Return (x, y) of the center of cell containing provided text 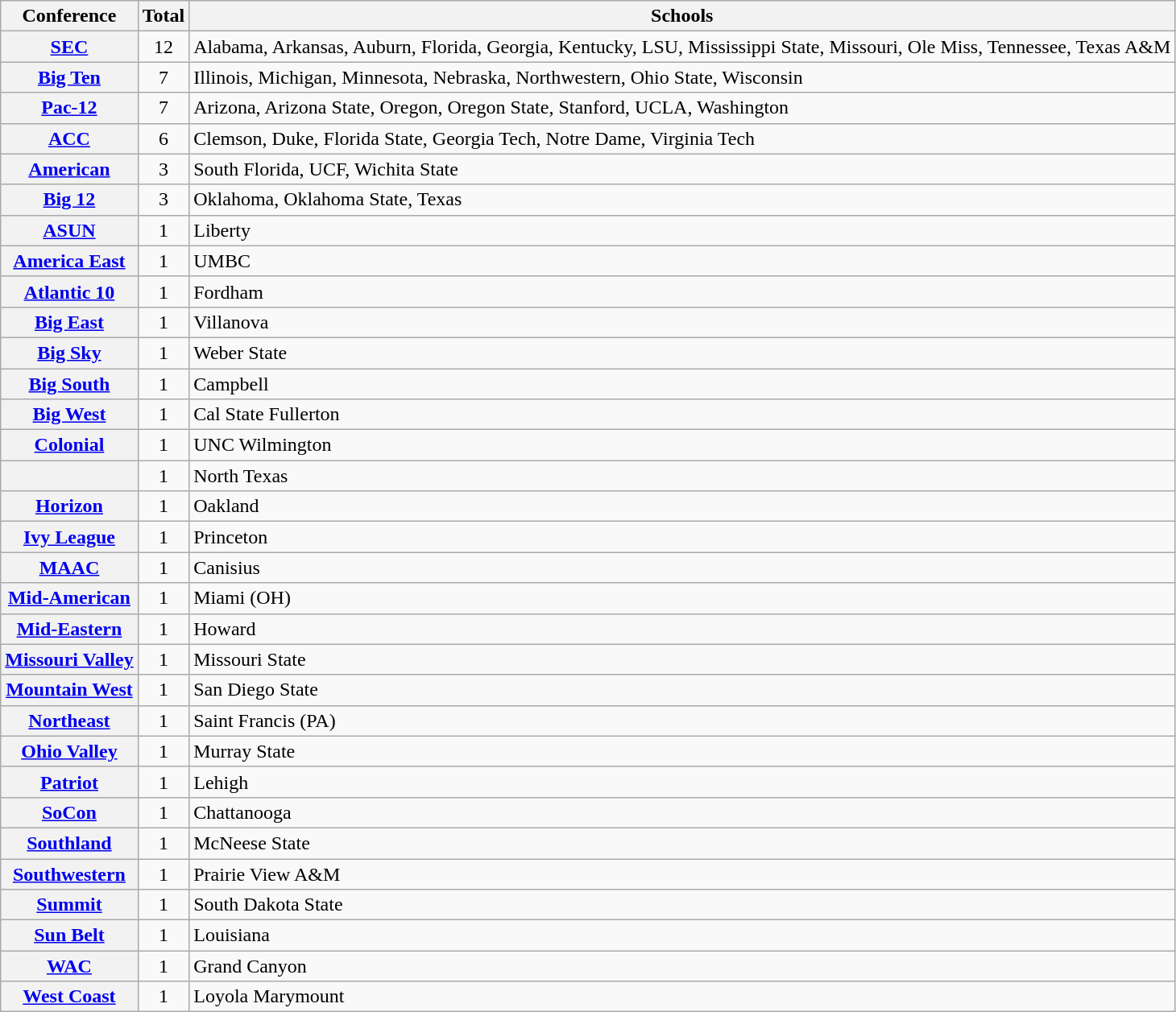
Mid-Eastern (69, 629)
Conference (69, 16)
Lehigh (682, 782)
Grand Canyon (682, 966)
Howard (682, 629)
Big West (69, 415)
San Diego State (682, 690)
12 (164, 47)
Murray State (682, 751)
Loyola Marymount (682, 997)
McNeese State (682, 843)
Big East (69, 322)
UMBC (682, 261)
6 (164, 138)
Fordham (682, 291)
Chattanooga (682, 812)
Canisius (682, 568)
Liberty (682, 230)
Missouri State (682, 659)
Miami (OH) (682, 598)
Villanova (682, 322)
Oklahoma, Oklahoma State, Texas (682, 200)
Illinois, Michigan, Minnesota, Nebraska, Northwestern, Ohio State, Wisconsin (682, 77)
SoCon (69, 812)
Ohio Valley (69, 751)
Big Ten (69, 77)
Ivy League (69, 537)
Weber State (682, 353)
Louisiana (682, 936)
Horizon (69, 506)
ASUN (69, 230)
Atlantic 10 (69, 291)
Mid-American (69, 598)
SEC (69, 47)
South Dakota State (682, 905)
Patriot (69, 782)
ACC (69, 138)
Alabama, Arkansas, Auburn, Florida, Georgia, Kentucky, LSU, Mississippi State, Missouri, Ole Miss, Tennessee, Texas A&M (682, 47)
Prairie View A&M (682, 874)
Colonial (69, 445)
UNC Wilmington (682, 445)
Northeast (69, 721)
Summit (69, 905)
MAAC (69, 568)
Pac-12 (69, 108)
Total (164, 16)
WAC (69, 966)
Big 12 (69, 200)
America East (69, 261)
Campbell (682, 384)
Big Sky (69, 353)
Cal State Fullerton (682, 415)
Princeton (682, 537)
Saint Francis (PA) (682, 721)
Sun Belt (69, 936)
American (69, 169)
Schools (682, 16)
West Coast (69, 997)
Mountain West (69, 690)
Southwestern (69, 874)
North Texas (682, 476)
Oakland (682, 506)
Clemson, Duke, Florida State, Georgia Tech, Notre Dame, Virginia Tech (682, 138)
Southland (69, 843)
South Florida, UCF, Wichita State (682, 169)
Missouri Valley (69, 659)
Arizona, Arizona State, Oregon, Oregon State, Stanford, UCLA, Washington (682, 108)
Big South (69, 384)
